Identify which cell holds the provided text, then report its (X, Y) central coordinate. 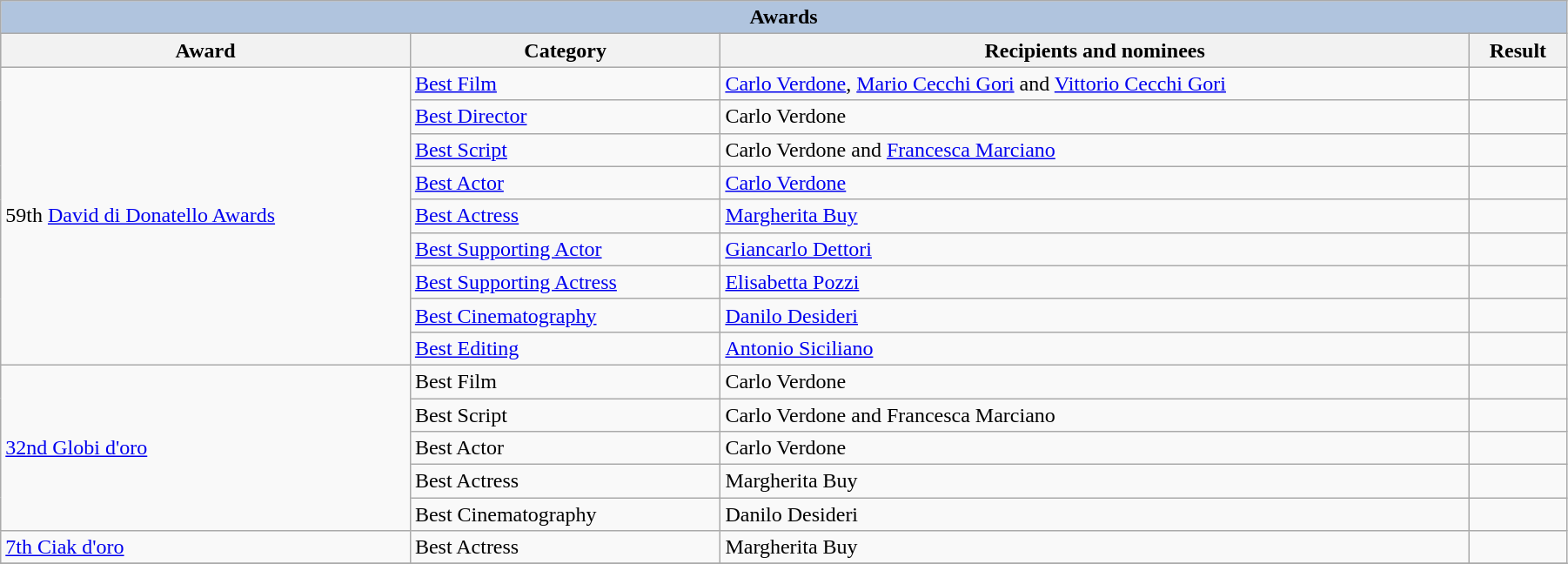
Result (1518, 50)
Best Supporting Actor (566, 249)
Best Editing (566, 348)
Award (205, 50)
7th Ciak d'oro (205, 547)
Recipients and nominees (1095, 50)
Carlo Verdone, Mario Cecchi Gori and Vittorio Cecchi Gori (1095, 84)
Elisabetta Pozzi (1095, 282)
Giancarlo Dettori (1095, 249)
59th David di Donatello Awards (205, 216)
Best Supporting Actress (566, 282)
32nd Globi d'oro (205, 447)
Best Director (566, 117)
Awards (784, 17)
Category (566, 50)
Antonio Siciliano (1095, 348)
